Capture the cell that displays the provided text and extract its (x, y) central coordinate. 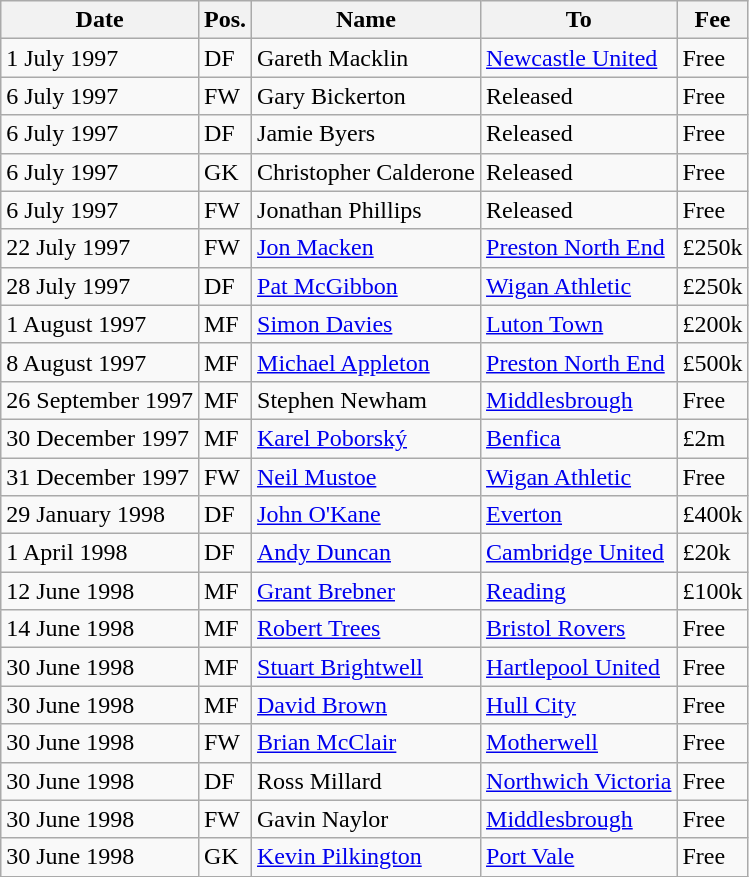
Fee (712, 20)
Northwich Victoria (579, 781)
Stuart Brightwell (366, 667)
Christopher Calderone (366, 172)
Robert Trees (366, 629)
1 July 1997 (100, 58)
To (579, 20)
Gavin Naylor (366, 819)
29 January 1998 (100, 515)
Hartlepool United (579, 667)
£200k (712, 324)
David Brown (366, 705)
14 June 1998 (100, 629)
Ross Millard (366, 781)
£100k (712, 591)
Pat McGibbon (366, 286)
Jonathan Phillips (366, 210)
30 December 1997 (100, 438)
£500k (712, 362)
Motherwell (579, 743)
Name (366, 20)
Newcastle United (579, 58)
22 July 1997 (100, 248)
Luton Town (579, 324)
Jon Macken (366, 248)
1 April 1998 (100, 553)
Gary Bickerton (366, 96)
Everton (579, 515)
Gareth Macklin (366, 58)
12 June 1998 (100, 591)
Stephen Newham (366, 400)
31 December 1997 (100, 477)
Neil Mustoe (366, 477)
Port Vale (579, 857)
Andy Duncan (366, 553)
Date (100, 20)
Cambridge United (579, 553)
Kevin Pilkington (366, 857)
Bristol Rovers (579, 629)
£20k (712, 553)
£400k (712, 515)
Jamie Byers (366, 134)
Reading (579, 591)
Hull City (579, 705)
Pos. (224, 20)
8 August 1997 (100, 362)
John O'Kane (366, 515)
1 August 1997 (100, 324)
Simon Davies (366, 324)
26 September 1997 (100, 400)
Benfica (579, 438)
Brian McClair (366, 743)
Grant Brebner (366, 591)
28 July 1997 (100, 286)
£2m (712, 438)
Karel Poborský (366, 438)
Michael Appleton (366, 362)
